Scan for the cell matching the given text and deliver its [x, y] coordinate at center. 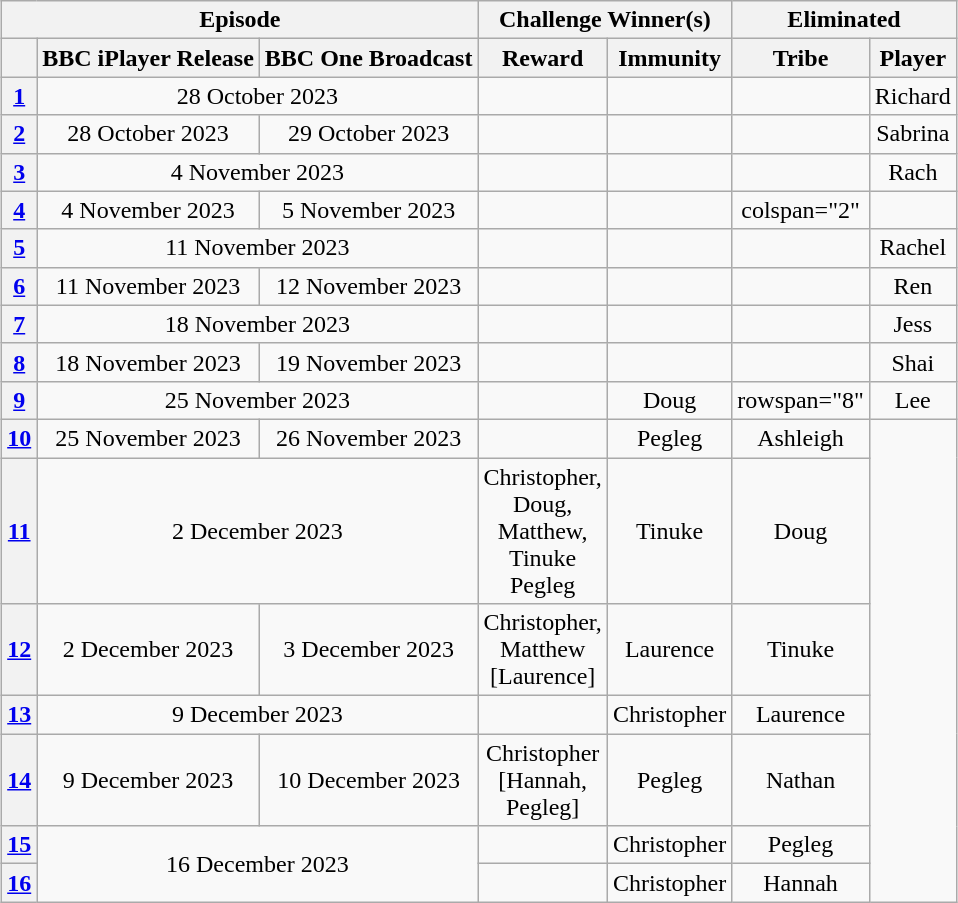
16 December 2023 [258, 864]
12 November 2023 [368, 286]
Ashleigh [801, 438]
Episode [240, 20]
8 [20, 362]
10 [20, 438]
Richard [912, 96]
2 [20, 134]
Tribe [801, 58]
13 [20, 715]
4 [20, 210]
15 [20, 845]
Immunity [669, 58]
Christopher [Hannah, Pegleg] [542, 780]
12 [20, 650]
Challenge Winner(s) [605, 20]
rowspan="8" [801, 400]
Rach [912, 172]
Nathan [801, 780]
BBC iPlayer Release [148, 58]
9 [20, 400]
Player [912, 58]
Eliminated [844, 20]
Ren [912, 286]
Rachel [912, 248]
16 [20, 883]
5 [20, 248]
19 November 2023 [368, 362]
Christopher,Matthew[Laurence] [542, 650]
11 [20, 531]
colspan="2" [801, 210]
Reward [542, 58]
BBC One Broadcast [368, 58]
3 [20, 172]
14 [20, 780]
10 December 2023 [368, 780]
Christopher,Doug,Matthew,TinukePegleg [542, 531]
Sabrina [912, 134]
Hannah [801, 883]
3 December 2023 [368, 650]
Lee [912, 400]
Shai [912, 362]
26 November 2023 [368, 438]
Jess [912, 324]
1 [20, 96]
5 November 2023 [368, 210]
29 October 2023 [368, 134]
6 [20, 286]
7 [20, 324]
